Scan for the cell matching the given text and deliver its (X, Y) coordinate at center. 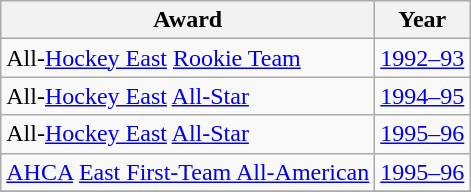
Year (422, 20)
1994–95 (422, 96)
1992–93 (422, 58)
Award (188, 20)
All-Hockey East Rookie Team (188, 58)
AHCA East First-Team All-American (188, 172)
